From the cell containing the given text, extract its center point as (x, y) coordinate. 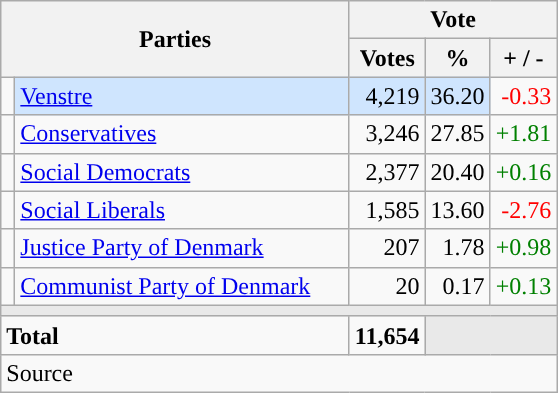
-0.33 (524, 96)
13.60 (458, 210)
207 (387, 248)
Conservatives (182, 134)
% (458, 58)
Justice Party of Denmark (182, 248)
Venstre (182, 96)
Parties (176, 39)
Total (176, 335)
Social Democrats (182, 172)
+0.98 (524, 248)
11,654 (387, 335)
+0.16 (524, 172)
1.78 (458, 248)
+0.13 (524, 286)
Votes (387, 58)
+ / - (524, 58)
Communist Party of Denmark (182, 286)
1,585 (387, 210)
Vote (452, 20)
4,219 (387, 96)
Social Liberals (182, 210)
-2.76 (524, 210)
0.17 (458, 286)
2,377 (387, 172)
20 (387, 286)
27.85 (458, 134)
20.40 (458, 172)
+1.81 (524, 134)
3,246 (387, 134)
36.20 (458, 96)
Source (279, 373)
